Identify which cell holds the provided text, then report its [X, Y] central coordinate. 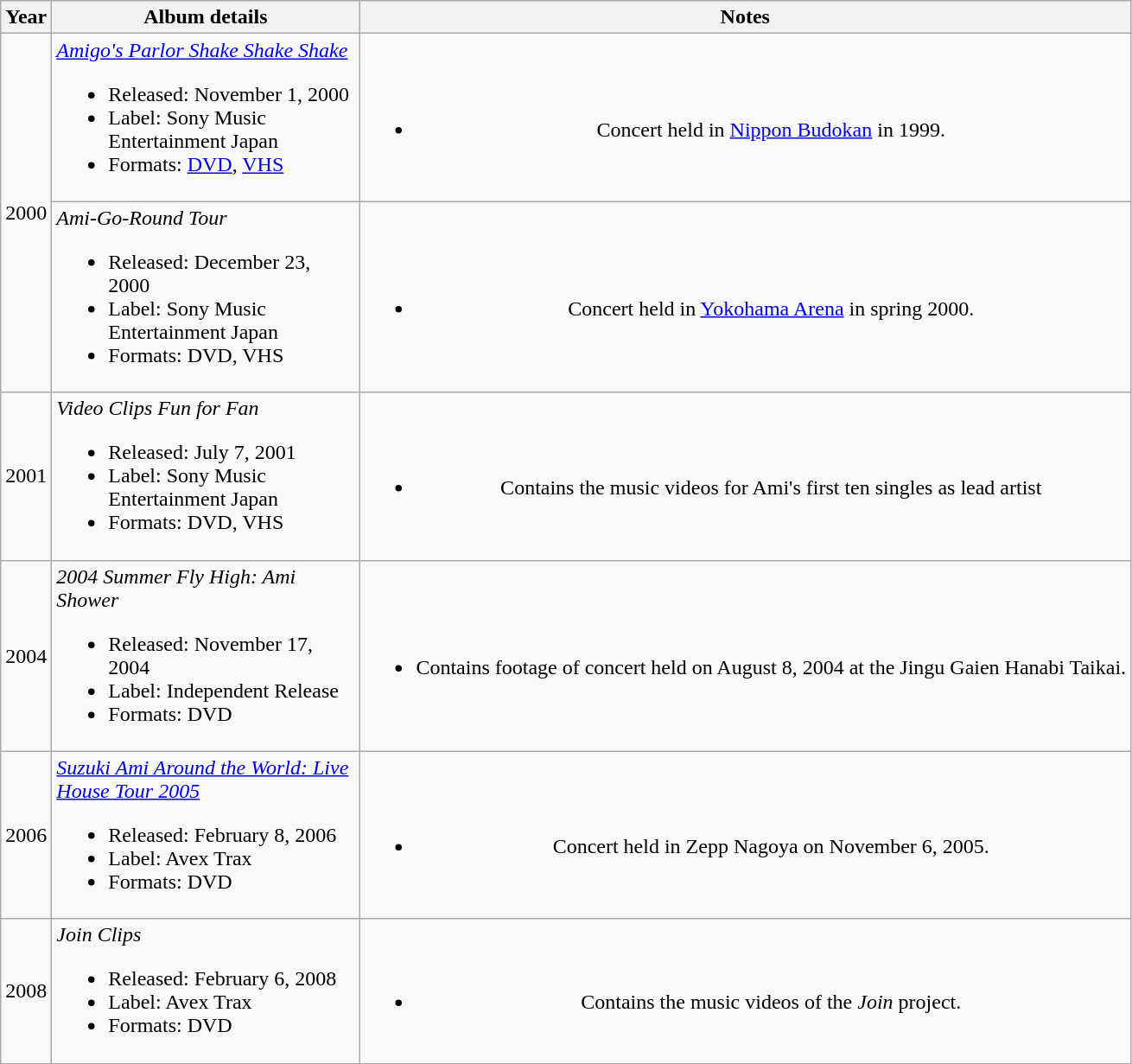
Concert held in Zepp Nagoya on November 6, 2005. [745, 835]
Contains the music videos of the Join project. [745, 991]
Year [26, 17]
2004 Summer Fly High: Ami ShowerReleased: November 17, 2004Label: Independent ReleaseFormats: DVD [206, 655]
2000 [26, 213]
Video Clips Fun for FanReleased: July 7, 2001Label: Sony Music Entertainment JapanFormats: DVD, VHS [206, 476]
Amigo's Parlor Shake Shake ShakeReleased: November 1, 2000Label: Sony Music Entertainment JapanFormats: DVD, VHS [206, 118]
Notes [745, 17]
Concert held in Nippon Budokan in 1999. [745, 118]
Join ClipsReleased: February 6, 2008Label: Avex TraxFormats: DVD [206, 991]
2004 [26, 655]
Ami-Go-Round TourReleased: December 23, 2000Label: Sony Music Entertainment JapanFormats: DVD, VHS [206, 297]
Concert held in Yokohama Arena in spring 2000. [745, 297]
2008 [26, 991]
Contains footage of concert held on August 8, 2004 at the Jingu Gaien Hanabi Taikai. [745, 655]
Suzuki Ami Around the World: Live House Tour 2005Released: February 8, 2006Label: Avex TraxFormats: DVD [206, 835]
Contains the music videos for Ami's first ten singles as lead artist [745, 476]
Album details [206, 17]
2001 [26, 476]
2006 [26, 835]
